Provide the (X, Y) coordinate of the cell's center where the given text is located.  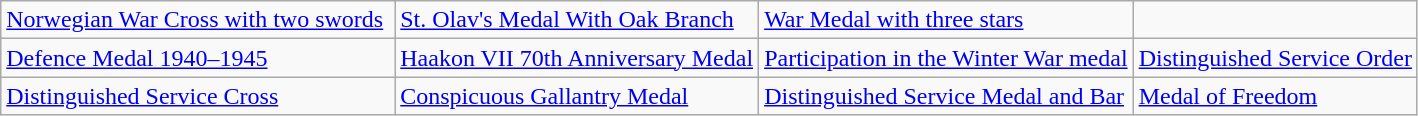
Participation in the Winter War medal (946, 58)
Distinguished Service Cross (198, 96)
Medal of Freedom (1275, 96)
Norwegian War Cross with two swords (198, 20)
Distinguished Service Order (1275, 58)
Haakon VII 70th Anniversary Medal (577, 58)
Distinguished Service Medal and Bar (946, 96)
War Medal with three stars (946, 20)
Defence Medal 1940–1945 (198, 58)
St. Olav's Medal With Oak Branch (577, 20)
Conspicuous Gallantry Medal (577, 96)
